Detect which cell encompasses the target text, then output its (X, Y) center coordinate. 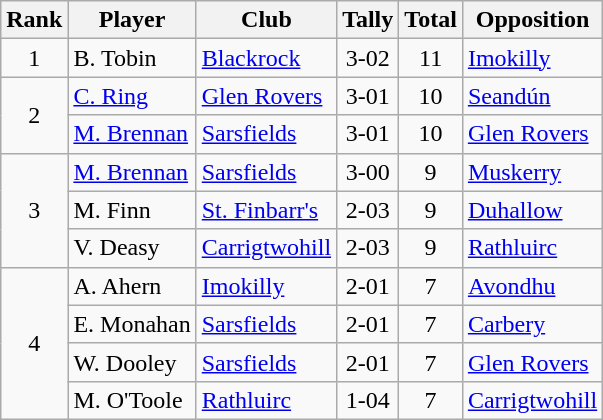
2 (34, 115)
1 (34, 58)
St. Finbarr's (266, 210)
W. Dooley (132, 362)
B. Tobin (132, 58)
Total (431, 20)
Avondhu (532, 286)
Duhallow (532, 210)
Seandún (532, 96)
Tally (368, 20)
11 (431, 58)
Club (266, 20)
Carbery (532, 324)
3-00 (368, 172)
Rank (34, 20)
3 (34, 210)
Opposition (532, 20)
3-02 (368, 58)
V. Deasy (132, 248)
M. Finn (132, 210)
Blackrock (266, 58)
A. Ahern (132, 286)
4 (34, 343)
M. O'Toole (132, 400)
E. Monahan (132, 324)
1-04 (368, 400)
C. Ring (132, 96)
Muskerry (532, 172)
Player (132, 20)
